Provide the [X, Y] coordinate of the cell's center where the given text is located.  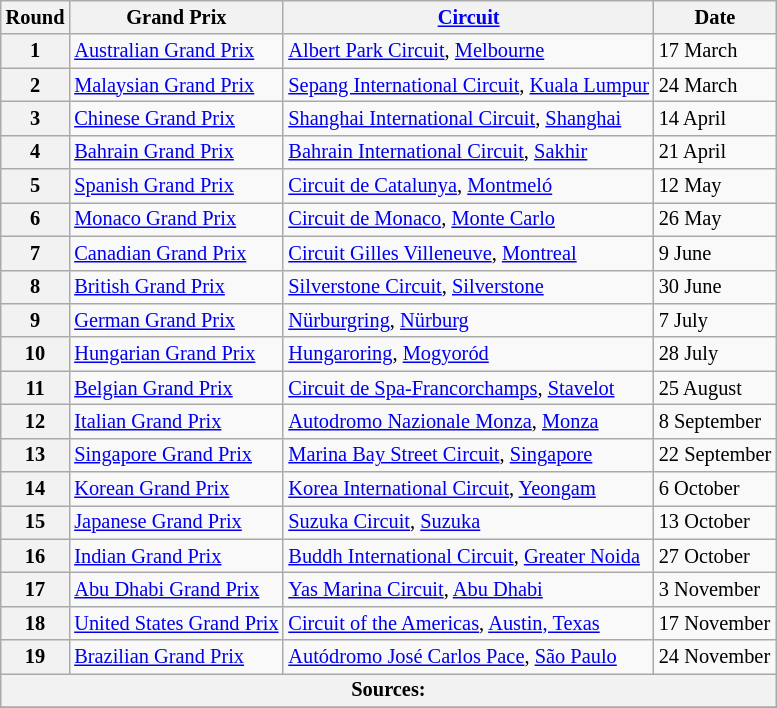
Date [715, 17]
6 October [715, 489]
Yas Marina Circuit, Abu Dhabi [468, 589]
Silverstone Circuit, Silverstone [468, 287]
26 May [715, 219]
17 November [715, 623]
German Grand Prix [176, 320]
18 [36, 623]
Hungarian Grand Prix [176, 354]
24 March [715, 85]
Suzuka Circuit, Suzuka [468, 522]
9 [36, 320]
Abu Dhabi Grand Prix [176, 589]
Japanese Grand Prix [176, 522]
Autodromo Nazionale Monza, Monza [468, 421]
7 July [715, 320]
Belgian Grand Prix [176, 388]
Sepang International Circuit, Kuala Lumpur [468, 85]
Malaysian Grand Prix [176, 85]
Singapore Grand Prix [176, 455]
Indian Grand Prix [176, 556]
Hungaroring, Mogyoród [468, 354]
17 March [715, 51]
10 [36, 354]
Marina Bay Street Circuit, Singapore [468, 455]
Korea International Circuit, Yeongam [468, 489]
13 [36, 455]
30 June [715, 287]
Spanish Grand Prix [176, 186]
11 [36, 388]
12 May [715, 186]
2 [36, 85]
Nürburgring, Nürburg [468, 320]
7 [36, 253]
Round [36, 17]
Sources: [388, 690]
21 April [715, 152]
Korean Grand Prix [176, 489]
14 [36, 489]
Brazilian Grand Prix [176, 657]
Circuit [468, 17]
British Grand Prix [176, 287]
12 [36, 421]
24 November [715, 657]
5 [36, 186]
8 September [715, 421]
Circuit de Monaco, Monte Carlo [468, 219]
1 [36, 51]
Circuit de Spa-Francorchamps, Stavelot [468, 388]
15 [36, 522]
25 August [715, 388]
22 September [715, 455]
Circuit Gilles Villeneuve, Montreal [468, 253]
Autódromo José Carlos Pace, São Paulo [468, 657]
Bahrain Grand Prix [176, 152]
Shanghai International Circuit, Shanghai [468, 118]
14 April [715, 118]
Canadian Grand Prix [176, 253]
Chinese Grand Prix [176, 118]
9 June [715, 253]
Albert Park Circuit, Melbourne [468, 51]
4 [36, 152]
Buddh International Circuit, Greater Noida [468, 556]
Italian Grand Prix [176, 421]
16 [36, 556]
17 [36, 589]
Australian Grand Prix [176, 51]
8 [36, 287]
19 [36, 657]
3 November [715, 589]
Monaco Grand Prix [176, 219]
27 October [715, 556]
3 [36, 118]
6 [36, 219]
13 October [715, 522]
Circuit of the Americas, Austin, Texas [468, 623]
28 July [715, 354]
United States Grand Prix [176, 623]
Circuit de Catalunya, Montmeló [468, 186]
Bahrain International Circuit, Sakhir [468, 152]
Grand Prix [176, 17]
